Pinpoint the cell where the given text exists, returning its (X, Y) midpoint coordinate. 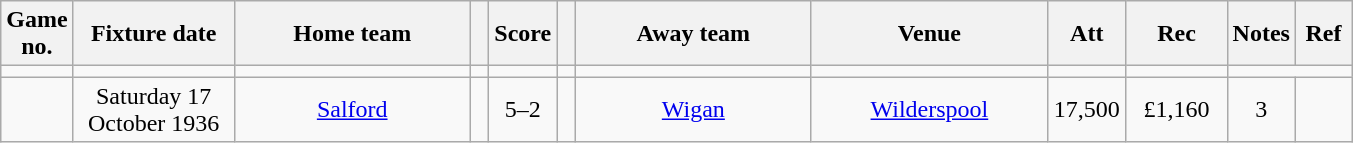
Wilderspool (929, 110)
Ref (1323, 34)
5–2 (523, 110)
Game no. (37, 34)
Saturday 17 October 1936 (154, 110)
Fixture date (154, 34)
Wigan (693, 110)
£1,160 (1176, 110)
3 (1261, 110)
Venue (929, 34)
Score (523, 34)
Rec (1176, 34)
17,500 (1086, 110)
Home team (352, 34)
Att (1086, 34)
Notes (1261, 34)
Salford (352, 110)
Away team (693, 34)
